Locate the cell with the specified text and output its (x, y) center coordinate. 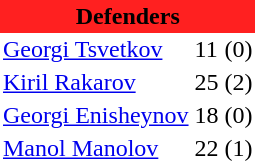
Georgi Tsvetkov (96, 50)
25 (207, 82)
11 (207, 50)
Georgi Enisheynov (96, 116)
18 (207, 116)
Kiril Rakarov (96, 82)
